Capture the cell that displays the provided text and extract its [X, Y] central coordinate. 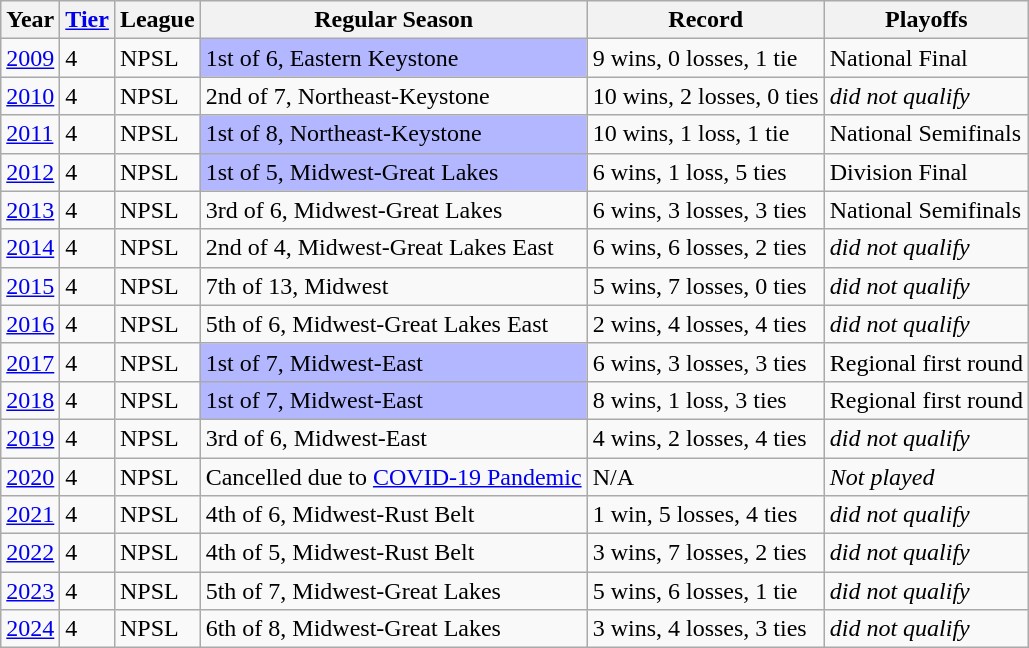
1st of 5, Midwest-Great Lakes [394, 172]
10 wins, 1 loss, 1 tie [706, 134]
6 wins, 1 loss, 5 ties [706, 172]
3rd of 6, Midwest-Great Lakes [394, 210]
2017 [30, 362]
2009 [30, 58]
1st of 8, Northeast-Keystone [394, 134]
N/A [706, 477]
Record [706, 20]
2015 [30, 286]
National Final [926, 58]
2021 [30, 515]
2016 [30, 324]
4th of 5, Midwest-Rust Belt [394, 553]
3 wins, 7 losses, 2 ties [706, 553]
5th of 7, Midwest-Great Lakes [394, 591]
2018 [30, 400]
5 wins, 7 losses, 0 ties [706, 286]
2019 [30, 438]
8 wins, 1 loss, 3 ties [706, 400]
7th of 13, Midwest [394, 286]
9 wins, 0 losses, 1 tie [706, 58]
Tier [88, 20]
Division Final [926, 172]
5 wins, 6 losses, 1 tie [706, 591]
Not played [926, 477]
3 wins, 4 losses, 3 ties [706, 629]
2023 [30, 591]
Playoffs [926, 20]
6th of 8, Midwest-Great Lakes [394, 629]
3rd of 6, Midwest-East [394, 438]
League [157, 20]
Cancelled due to COVID-19 Pandemic [394, 477]
10 wins, 2 losses, 0 ties [706, 96]
4 wins, 2 losses, 4 ties [706, 438]
6 wins, 6 losses, 2 ties [706, 248]
2020 [30, 477]
1 win, 5 losses, 4 ties [706, 515]
2012 [30, 172]
2011 [30, 134]
2010 [30, 96]
2024 [30, 629]
4th of 6, Midwest-Rust Belt [394, 515]
2014 [30, 248]
5th of 6, Midwest-Great Lakes East [394, 324]
2022 [30, 553]
Year [30, 20]
2nd of 4, Midwest-Great Lakes East [394, 248]
Regular Season [394, 20]
1st of 6, Eastern Keystone [394, 58]
2013 [30, 210]
2 wins, 4 losses, 4 ties [706, 324]
2nd of 7, Northeast-Keystone [394, 96]
